Provide the (X, Y) coordinate of the cell's center where the given text is located.  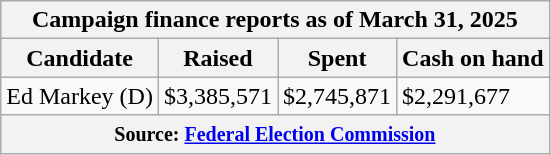
$3,385,571 (218, 96)
$2,291,677 (473, 96)
Cash on hand (473, 58)
Source: Federal Election Commission (275, 134)
Spent (338, 58)
Raised (218, 58)
Candidate (80, 58)
Ed Markey (D) (80, 96)
$2,745,871 (338, 96)
Campaign finance reports as of March 31, 2025 (275, 20)
